Output the (x, y) coordinate of the center of the cell containing the given text.  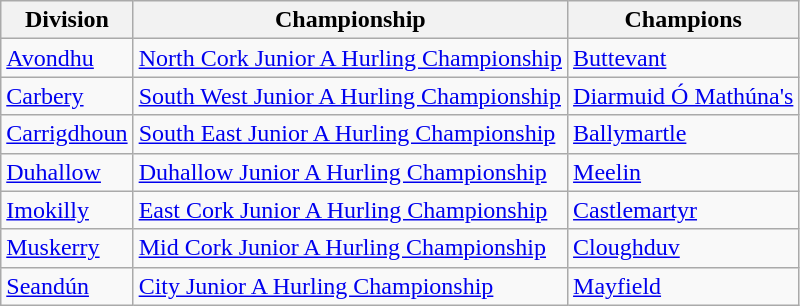
South West Junior A Hurling Championship (350, 96)
Diarmuid Ó Mathúna's (684, 96)
South East Junior A Hurling Championship (350, 134)
Meelin (684, 172)
Champions (684, 20)
Seandún (67, 286)
Castlemartyr (684, 210)
Championship (350, 20)
Avondhu (67, 58)
Duhallow Junior A Hurling Championship (350, 172)
Muskerry (67, 248)
Ballymartle (684, 134)
Cloughduv (684, 248)
Carrigdhoun (67, 134)
Imokilly (67, 210)
East Cork Junior A Hurling Championship (350, 210)
Division (67, 20)
Duhallow (67, 172)
Carbery (67, 96)
North Cork Junior A Hurling Championship (350, 58)
Mid Cork Junior A Hurling Championship (350, 248)
Mayfield (684, 286)
City Junior A Hurling Championship (350, 286)
Buttevant (684, 58)
